Detect which cell encompasses the target text, then output its [X, Y] center coordinate. 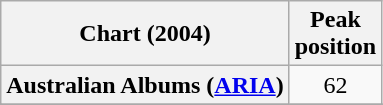
Peakposition [335, 34]
62 [335, 85]
Australian Albums (ARIA) [145, 85]
Chart (2004) [145, 34]
